Find where the given text appears and provide that cell's center as [X, Y] coordinate. 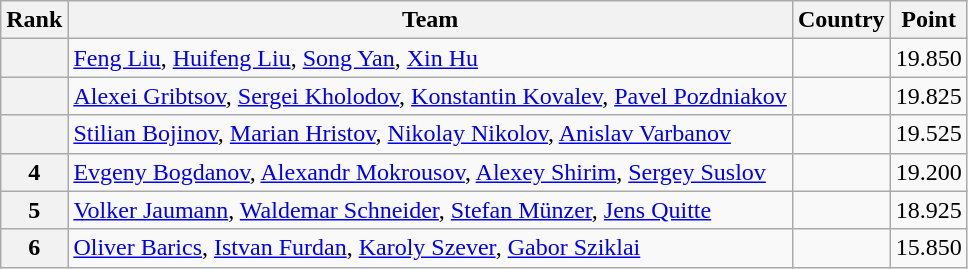
Team [430, 20]
Volker Jaumann, Waldemar Schneider, Stefan Münzer, Jens Quitte [430, 210]
Stilian Bojinov, Marian Hristov, Nikolay Nikolov, Anislav Varbanov [430, 134]
19.825 [928, 96]
Feng Liu, Huifeng Liu, Song Yan, Xin Hu [430, 58]
Point [928, 20]
19.525 [928, 134]
Evgeny Bogdanov, Alexandr Mokrousov, Alexey Shirim, Sergey Suslov [430, 172]
6 [34, 248]
5 [34, 210]
Rank [34, 20]
19.200 [928, 172]
Alexei Gribtsov, Sergei Kholodov, Konstantin Kovalev, Pavel Pozdniakov [430, 96]
19.850 [928, 58]
15.850 [928, 248]
18.925 [928, 210]
Oliver Barics, Istvan Furdan, Karoly Szever, Gabor Sziklai [430, 248]
Country [841, 20]
4 [34, 172]
